Provide the [X, Y] coordinate of the cell's center where the given text is located.  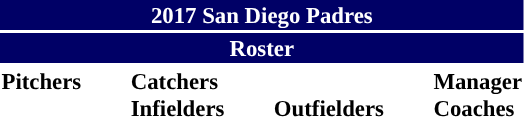
2017 San Diego Padres [262, 15]
Roster [262, 48]
